Detect which cell encompasses the target text, then output its [x, y] center coordinate. 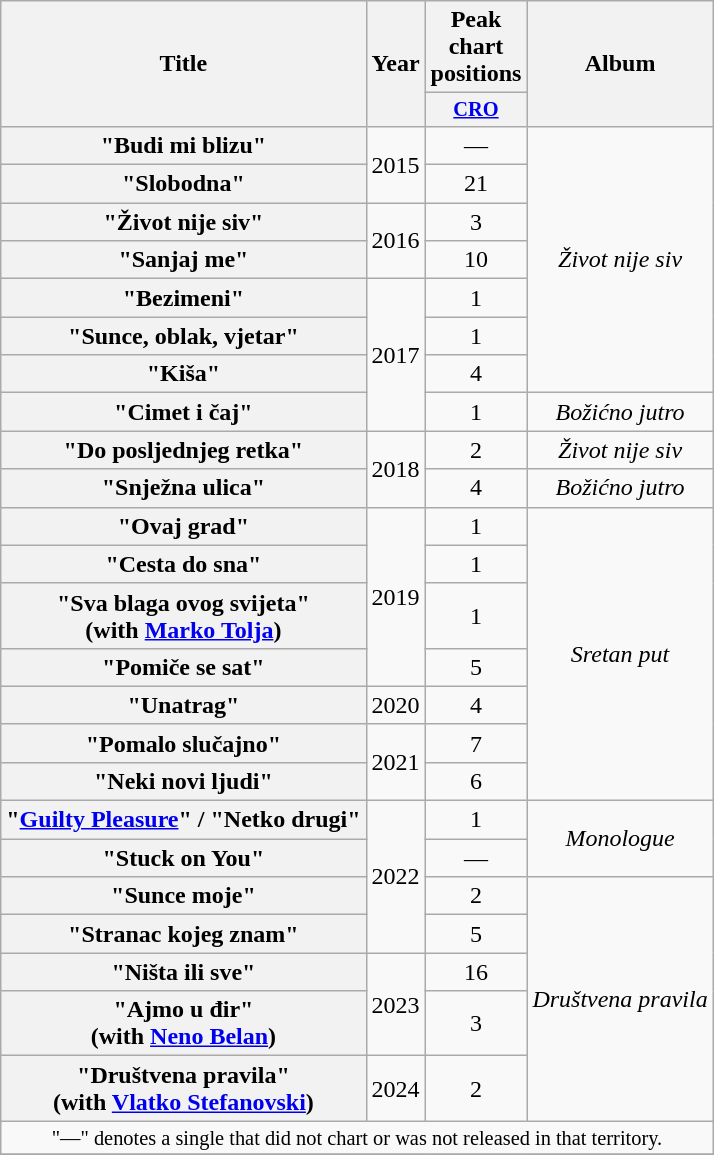
"Kiša" [184, 374]
7 [476, 743]
"Život nije siv" [184, 222]
"Unatrag" [184, 705]
Društvena pravila [620, 999]
Title [184, 64]
2024 [396, 1088]
2016 [396, 241]
"Bezimeni" [184, 298]
2017 [396, 355]
2022 [396, 877]
"Sanjaj me" [184, 260]
Year [396, 64]
"Snježna ulica" [184, 488]
"Sva blaga ovog svijeta"(with Marko Tolja) [184, 616]
"Cesta do sna" [184, 564]
2020 [396, 705]
"Sunce, oblak, vjetar" [184, 336]
"—" denotes a single that did not chart or was not released in that territory. [357, 1138]
"Pomiče se sat" [184, 667]
Sretan put [620, 654]
Monologue [620, 839]
"Društvena pravila"(with Vlatko Stefanovski) [184, 1088]
CRO [476, 110]
2018 [396, 469]
2021 [396, 762]
16 [476, 972]
2019 [396, 596]
"Slobodna" [184, 184]
"Cimet i čaj" [184, 412]
"Ajmo u đir"(with Neno Belan) [184, 1024]
"Sunce moje" [184, 896]
Album [620, 64]
10 [476, 260]
"Stuck on You" [184, 858]
"Guilty Pleasure" / "Netko drugi" [184, 820]
2015 [396, 164]
"Ovaj grad" [184, 526]
"Ništa ili sve" [184, 972]
Peak chart positions [476, 47]
"Pomalo slučajno" [184, 743]
21 [476, 184]
"Budi mi blizu" [184, 145]
6 [476, 781]
"Neki novi ljudi" [184, 781]
"Do posljednjeg retka" [184, 450]
"Stranac kojeg znam" [184, 934]
2023 [396, 1004]
